Extract the [X, Y] coordinate from the center of the cell holding the provided text.  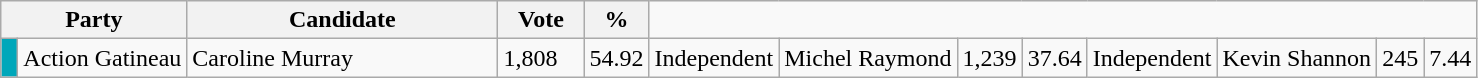
54.92 [616, 58]
Candidate [342, 20]
Kevin Shannon [1297, 58]
Party [94, 20]
Action Gatineau [102, 58]
% [616, 20]
1,808 [541, 58]
Michel Raymond [868, 58]
7.44 [1450, 58]
37.64 [1054, 58]
Caroline Murray [342, 58]
245 [1400, 58]
Vote [541, 20]
1,239 [990, 58]
